Pinpoint the cell where the given text exists, returning its (x, y) midpoint coordinate. 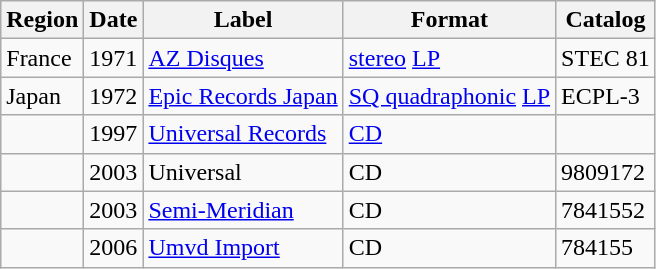
1971 (114, 58)
Catalog (606, 20)
9809172 (606, 172)
stereo LP (449, 58)
1972 (114, 96)
1997 (114, 134)
7841552 (606, 210)
Date (114, 20)
Umvd Import (243, 248)
ECPL-3 (606, 96)
SQ quadraphonic LP (449, 96)
Universal (243, 172)
AZ Disques (243, 58)
Universal Records (243, 134)
Epic Records Japan (243, 96)
Semi-Meridian (243, 210)
STEC 81 (606, 58)
France (42, 58)
Japan (42, 96)
Region (42, 20)
2006 (114, 248)
784155 (606, 248)
Format (449, 20)
Label (243, 20)
